Search for the cell housing the specified text and yield its (x, y) center coordinate. 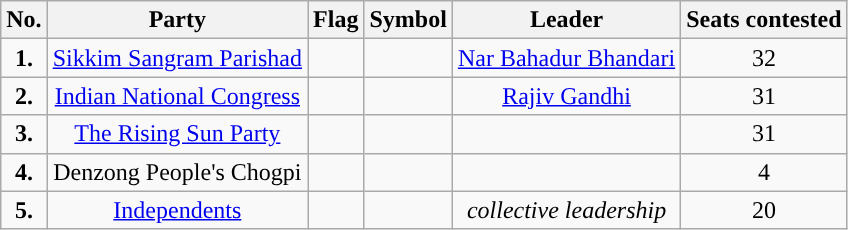
Rajiv Gandhi (566, 96)
Sikkim Sangram Parishad (177, 58)
Symbol (408, 20)
Flag (336, 20)
4 (764, 172)
20 (764, 210)
Independents (177, 210)
2. (24, 96)
Leader (566, 20)
32 (764, 58)
1. (24, 58)
Nar Bahadur Bhandari (566, 58)
Indian National Congress (177, 96)
The Rising Sun Party (177, 134)
4. (24, 172)
No. (24, 20)
Party (177, 20)
Seats contested (764, 20)
5. (24, 210)
3. (24, 134)
Denzong People's Chogpi (177, 172)
collective leadership (566, 210)
